Find where the given text appears and provide that cell's center as (X, Y) coordinate. 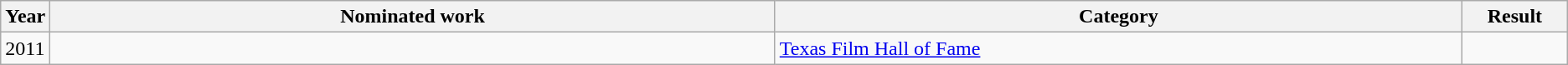
Texas Film Hall of Fame (1118, 48)
2011 (25, 48)
Result (1515, 17)
Category (1118, 17)
Year (25, 17)
Nominated work (412, 17)
